Capture the cell that displays the provided text and extract its (x, y) central coordinate. 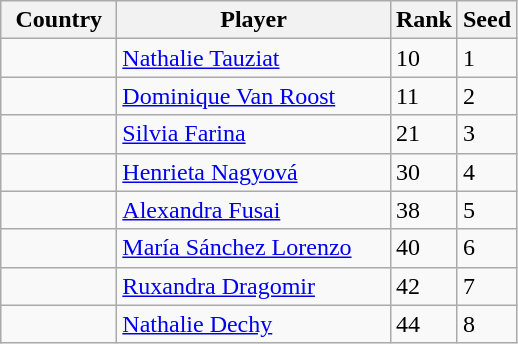
4 (486, 172)
Seed (486, 20)
María Sánchez Lorenzo (254, 248)
40 (424, 248)
8 (486, 324)
Nathalie Dechy (254, 324)
7 (486, 286)
Dominique Van Roost (254, 96)
3 (486, 134)
38 (424, 210)
Silvia Farina (254, 134)
6 (486, 248)
44 (424, 324)
10 (424, 58)
42 (424, 286)
30 (424, 172)
2 (486, 96)
Henrieta Nagyová (254, 172)
Alexandra Fusai (254, 210)
Ruxandra Dragomir (254, 286)
Nathalie Tauziat (254, 58)
21 (424, 134)
1 (486, 58)
Rank (424, 20)
Player (254, 20)
11 (424, 96)
5 (486, 210)
Country (59, 20)
